Find where the given text appears and provide that cell's center as [x, y] coordinate. 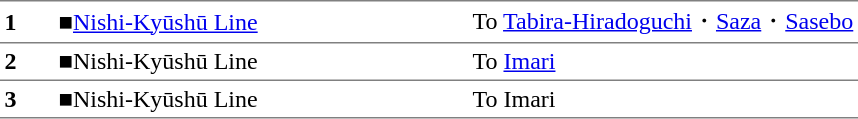
To Tabira-Hiradoguchi・Saza・Sasebo [663, 22]
1 [27, 22]
3 [27, 99]
2 [27, 62]
